Pinpoint the cell where the given text exists, returning its (X, Y) midpoint coordinate. 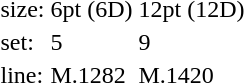
5 (92, 42)
